Return the (x, y) coordinate for the center point of the cell that contains the specified text.  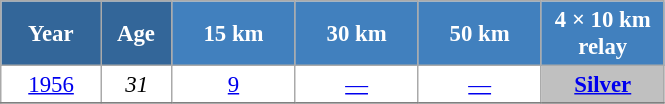
15 km (234, 34)
Age (136, 34)
Year (52, 34)
1956 (52, 85)
9 (234, 85)
4 × 10 km relay (602, 34)
50 km (480, 34)
30 km (356, 34)
31 (136, 85)
Silver (602, 85)
